Output the (X, Y) coordinate of the center of the cell containing the given text.  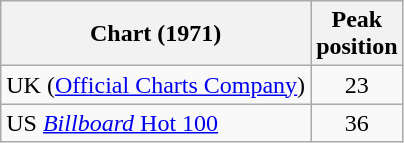
Peakposition (357, 34)
UK (Official Charts Company) (156, 85)
36 (357, 123)
Chart (1971) (156, 34)
23 (357, 85)
US Billboard Hot 100 (156, 123)
